Provide the [x, y] coordinate of the cell's center where the given text is located.  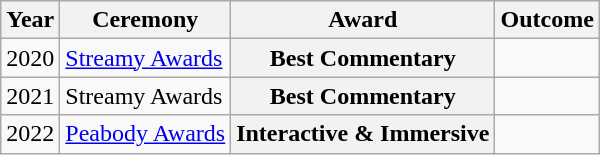
Interactive & Immersive [363, 134]
Award [363, 20]
2022 [30, 134]
2021 [30, 96]
Peabody Awards [146, 134]
Outcome [547, 20]
Year [30, 20]
Ceremony [146, 20]
2020 [30, 58]
